For the text-containing cell, return its midpoint in (x, y) coordinate format. 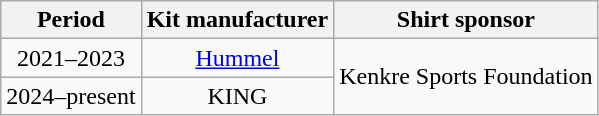
KING (238, 96)
Kenkre Sports Foundation (466, 77)
Shirt sponsor (466, 20)
Hummel (238, 58)
Kit manufacturer (238, 20)
2021–2023 (71, 58)
2024–present (71, 96)
Period (71, 20)
